Detect which cell encompasses the target text, then output its [x, y] center coordinate. 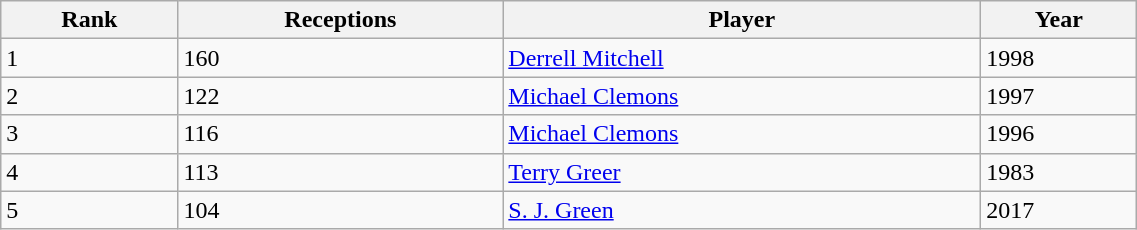
2017 [1059, 210]
Rank [90, 20]
122 [340, 96]
1983 [1059, 172]
4 [90, 172]
1 [90, 58]
Derrell Mitchell [742, 58]
Year [1059, 20]
160 [340, 58]
S. J. Green [742, 210]
Terry Greer [742, 172]
104 [340, 210]
3 [90, 134]
1996 [1059, 134]
2 [90, 96]
113 [340, 172]
Receptions [340, 20]
1997 [1059, 96]
5 [90, 210]
Player [742, 20]
116 [340, 134]
1998 [1059, 58]
